Provide the [X, Y] coordinate of the cell's center where the given text is located.  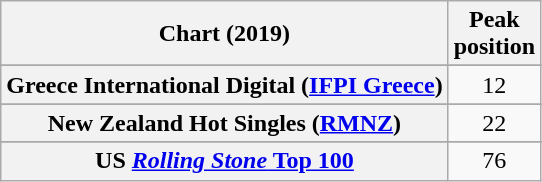
12 [494, 85]
22 [494, 123]
Peakposition [494, 34]
Chart (2019) [224, 34]
New Zealand Hot Singles (RMNZ) [224, 123]
Greece International Digital (IFPI Greece) [224, 85]
76 [494, 161]
US Rolling Stone Top 100 [224, 161]
